Capture the cell that displays the provided text and extract its (x, y) central coordinate. 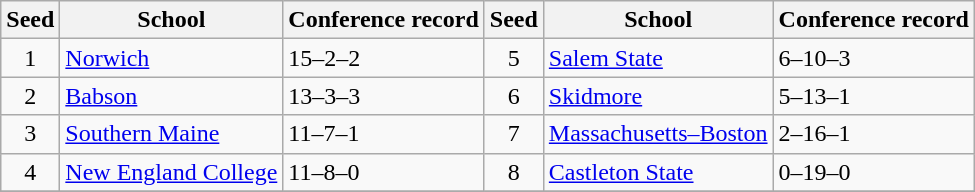
Norwich (172, 58)
4 (30, 172)
5 (514, 58)
2 (30, 96)
6 (514, 96)
11–8–0 (384, 172)
7 (514, 134)
2–16–1 (874, 134)
13–3–3 (384, 96)
6–10–3 (874, 58)
Skidmore (658, 96)
5–13–1 (874, 96)
15–2–2 (384, 58)
Southern Maine (172, 134)
Babson (172, 96)
New England College (172, 172)
1 (30, 58)
Massachusetts–Boston (658, 134)
0–19–0 (874, 172)
11–7–1 (384, 134)
Castleton State (658, 172)
Salem State (658, 58)
3 (30, 134)
8 (514, 172)
